For the text-containing cell, return its midpoint in [x, y] coordinate format. 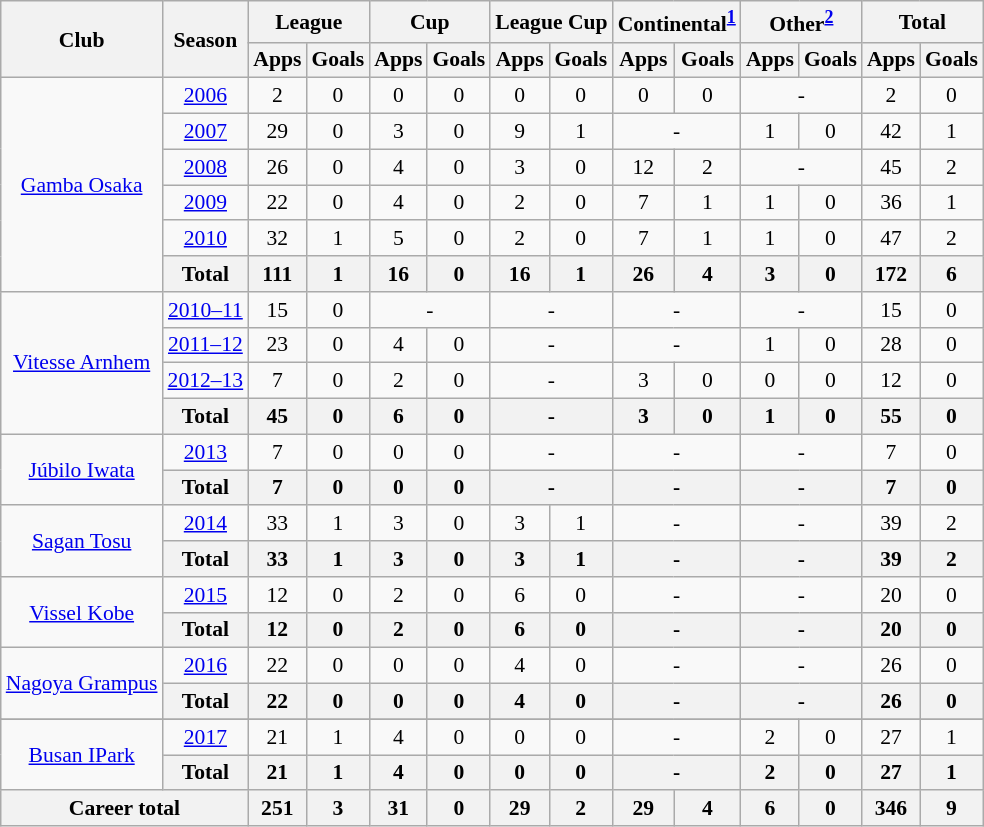
Nagoya Grampus [82, 684]
23 [277, 345]
2009 [206, 203]
2015 [206, 595]
Season [206, 40]
2012–13 [206, 381]
Career total [124, 809]
Vitesse Arnhem [82, 363]
28 [891, 345]
2011–12 [206, 345]
Sagan Tosu [82, 542]
36 [891, 203]
47 [891, 239]
Club [82, 40]
2010–11 [206, 310]
42 [891, 132]
Júbilo Iwata [82, 470]
2014 [206, 524]
2008 [206, 167]
5 [398, 239]
55 [891, 417]
Continental1 [677, 22]
Cup [430, 22]
League [308, 22]
League Cup [551, 22]
2013 [206, 452]
2007 [206, 132]
172 [891, 274]
111 [277, 274]
2017 [206, 737]
Other2 [802, 22]
2010 [206, 239]
32 [277, 239]
31 [398, 809]
2006 [206, 96]
2016 [206, 666]
Gamba Osaka [82, 185]
Busan IPark [82, 754]
346 [891, 809]
251 [277, 809]
Vissel Kobe [82, 612]
